From the cell containing the given text, extract its center point as (x, y) coordinate. 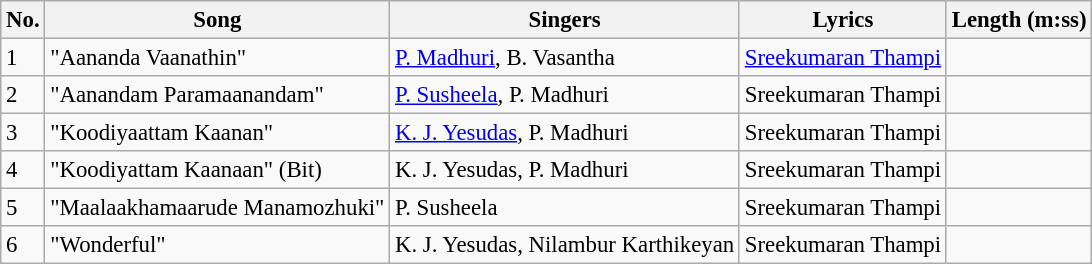
6 (23, 245)
Length (m:ss) (1018, 20)
Lyrics (842, 20)
"Koodiyattam Kaanaan" (Bit) (218, 170)
"Aanandam Paramaanandam" (218, 95)
1 (23, 58)
5 (23, 208)
2 (23, 95)
Song (218, 20)
"Aananda Vaanathin" (218, 58)
"Maalaakhamaarude Manamozhuki" (218, 208)
"Wonderful" (218, 245)
"Koodiyaattam Kaanan" (218, 133)
P. Madhuri, B. Vasantha (565, 58)
Singers (565, 20)
K. J. Yesudas, Nilambur Karthikeyan (565, 245)
4 (23, 170)
P. Susheela, P. Madhuri (565, 95)
3 (23, 133)
No. (23, 20)
P. Susheela (565, 208)
